Pinpoint the cell where the given text exists, returning its [X, Y] midpoint coordinate. 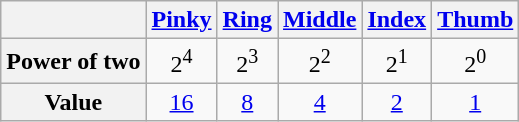
1 [476, 102]
23 [247, 62]
4 [320, 102]
Pinky [182, 20]
Thumb [476, 20]
16 [182, 102]
Ring [247, 20]
Power of two [74, 62]
Value [74, 102]
8 [247, 102]
24 [182, 62]
20 [476, 62]
22 [320, 62]
2 [397, 102]
21 [397, 62]
Middle [320, 20]
Index [397, 20]
